Return (X, Y) of the center of cell containing provided text 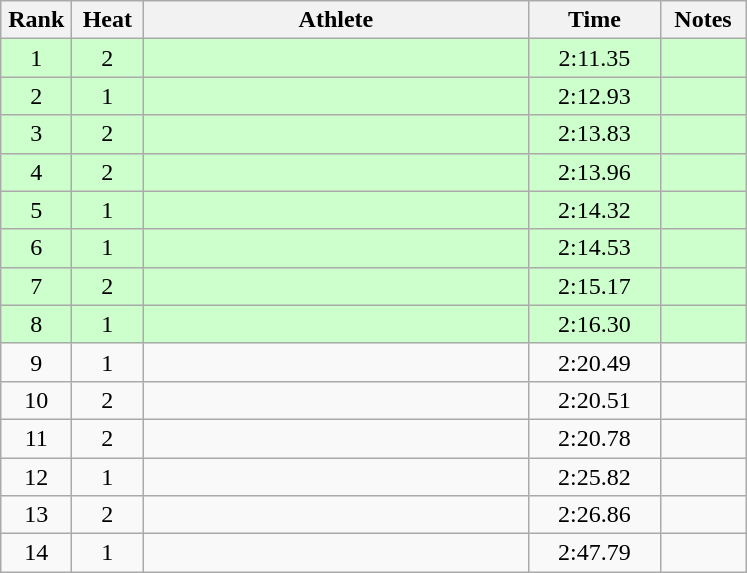
2:26.86 (594, 515)
Notes (703, 20)
Time (594, 20)
2:16.30 (594, 324)
2:20.49 (594, 362)
2:13.96 (594, 172)
8 (36, 324)
2:25.82 (594, 477)
4 (36, 172)
10 (36, 400)
2:20.51 (594, 400)
6 (36, 248)
3 (36, 134)
Rank (36, 20)
2:12.93 (594, 96)
11 (36, 438)
9 (36, 362)
2:20.78 (594, 438)
14 (36, 553)
2:14.53 (594, 248)
Heat (108, 20)
Athlete (336, 20)
2:14.32 (594, 210)
5 (36, 210)
13 (36, 515)
2:13.83 (594, 134)
2:15.17 (594, 286)
7 (36, 286)
12 (36, 477)
2:47.79 (594, 553)
2:11.35 (594, 58)
